Detect which cell encompasses the target text, then output its [X, Y] center coordinate. 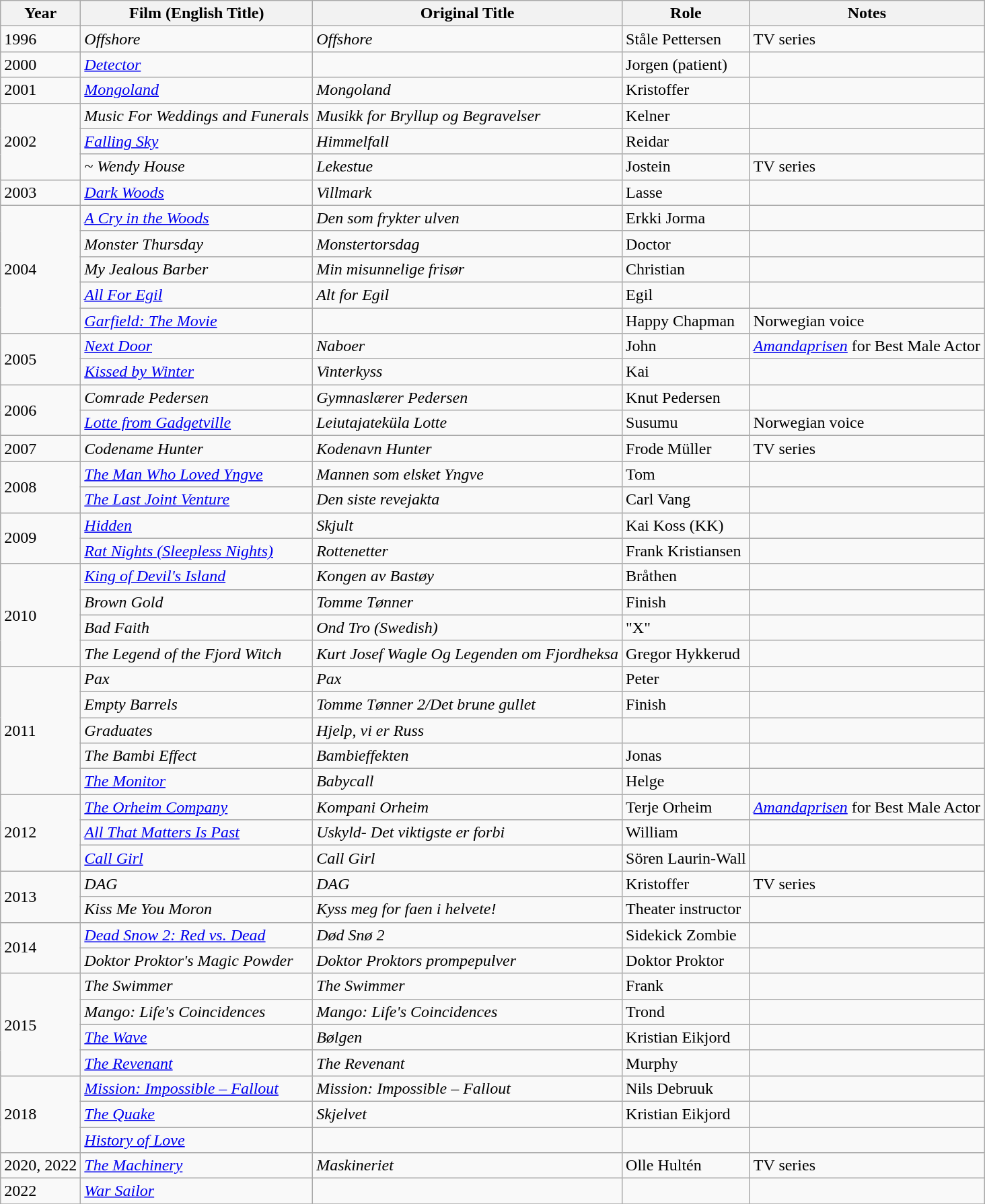
Ond Tro (Swedish) [468, 628]
Ståle Pettersen [686, 39]
2018 [40, 1114]
Doktor Proktor [686, 961]
Music For Weddings and Funerals [196, 116]
All For Egil [196, 295]
Bad Faith [196, 628]
Gregor Hykkerud [686, 653]
2011 [40, 730]
Doctor [686, 243]
Film (English Title) [196, 13]
Olle Hultén [686, 1166]
The Bambi Effect [196, 756]
2009 [40, 538]
Susumu [686, 423]
Codename Hunter [196, 449]
Original Title [468, 13]
2003 [40, 192]
Detector [196, 65]
Maskineriet [468, 1166]
Rottenetter [468, 551]
King of Devil's Island [196, 576]
William [686, 833]
Next Door [196, 346]
Tom [686, 474]
Erkki Jorma [686, 218]
Kyss meg for faen i helvete! [468, 909]
Murphy [686, 1063]
Christian [686, 269]
Egil [686, 295]
The Legend of the Fjord Witch [196, 653]
Naboer [468, 346]
Bråthen [686, 576]
Falling Sky [196, 141]
Graduates [196, 730]
Kurt Josef Wagle Og Legenden om Fjordheksa [468, 653]
Kodenavn Hunter [468, 449]
History of Love [196, 1140]
Notes [867, 13]
Monster Thursday [196, 243]
Hjelp, vi er Russ [468, 730]
~ Wendy House [196, 167]
The Quake [196, 1114]
Carl Vang [686, 500]
Kissed by Winter [196, 372]
The Wave [196, 1037]
Himmelfall [468, 141]
Min misunnelige frisør [468, 269]
Lasse [686, 192]
Villmark [468, 192]
Leiutajateküla Lotte [468, 423]
Kai [686, 372]
Vinterkyss [468, 372]
The Monitor [196, 782]
2007 [40, 449]
Kiss Me You Moron [196, 909]
2013 [40, 897]
The Machinery [196, 1166]
Mannen som elsket Yngve [468, 474]
Hidden [196, 525]
Frank Kristiansen [686, 551]
Død Snø 2 [468, 935]
Lekestue [468, 167]
Monstertorsdag [468, 243]
Uskyld- Det viktigste er forbi [468, 833]
Musikk for Bryllup og Begravelser [468, 116]
2020, 2022 [40, 1166]
Dark Woods [196, 192]
Frank [686, 986]
Sidekick Zombie [686, 935]
Trond [686, 1012]
Skjult [468, 525]
Nils Debruuk [686, 1088]
"X" [686, 628]
Sören Laurin-Wall [686, 858]
Kongen av Bastøy [468, 576]
Jonas [686, 756]
Theater instructor [686, 909]
Helge [686, 782]
The Orheim Company [196, 807]
The Last Joint Venture [196, 500]
Den siste revejakta [468, 500]
2014 [40, 948]
2012 [40, 833]
Terje Orheim [686, 807]
Rat Nights (Sleepless Nights) [196, 551]
My Jealous Barber [196, 269]
John [686, 346]
2010 [40, 615]
Empty Barrels [196, 704]
Doktor Proktors prompepulver [468, 961]
Happy Chapman [686, 321]
2002 [40, 141]
Garfield: The Movie [196, 321]
1996 [40, 39]
Kai Koss (KK) [686, 525]
All That Matters Is Past [196, 833]
Frode Müller [686, 449]
Reidar [686, 141]
Jorgen (patient) [686, 65]
2015 [40, 1024]
Tomme Tønner 2/Det brune gullet [468, 704]
2004 [40, 269]
Year [40, 13]
Bølgen [468, 1037]
Doktor Proktor's Magic Powder [196, 961]
Role [686, 13]
A Cry in the Woods [196, 218]
Peter [686, 679]
Lotte from Gadgetville [196, 423]
Kompani Orheim [468, 807]
2000 [40, 65]
2008 [40, 487]
Kelner [686, 116]
Dead Snow 2: Red vs. Dead [196, 935]
2001 [40, 90]
Tomme Tønner [468, 602]
2005 [40, 359]
War Sailor [196, 1191]
Knut Pedersen [686, 398]
Comrade Pedersen [196, 398]
Jostein [686, 167]
2022 [40, 1191]
Bambieffekten [468, 756]
The Man Who Loved Yngve [196, 474]
Alt for Egil [468, 295]
Skjelvet [468, 1114]
Brown Gold [196, 602]
Gymnaslærer Pedersen [468, 398]
Den som frykter ulven [468, 218]
Babycall [468, 782]
2006 [40, 410]
